Pinpoint the cell where the given text exists, returning its [X, Y] midpoint coordinate. 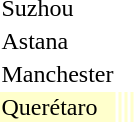
Astana [58, 41]
Querétaro [58, 107]
Manchester [58, 74]
